Provide the (x, y) coordinate of the cell's center where the given text is located.  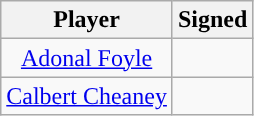
Calbert Cheaney (87, 96)
Signed (212, 20)
Player (87, 20)
Adonal Foyle (87, 58)
